Determine the [X, Y] coordinate at the center of the cell enclosing the given text.  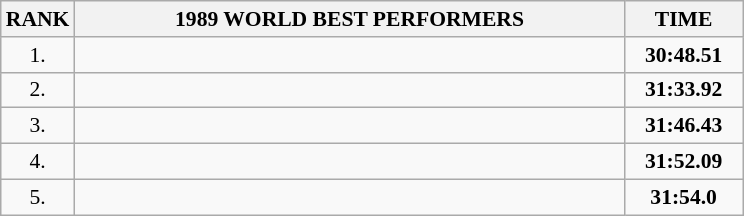
TIME [684, 19]
31:33.92 [684, 90]
31:52.09 [684, 162]
31:46.43 [684, 126]
31:54.0 [684, 197]
30:48.51 [684, 55]
3. [38, 126]
5. [38, 197]
4. [38, 162]
2. [38, 90]
1. [38, 55]
1989 WORLD BEST PERFORMERS [349, 19]
RANK [38, 19]
